Locate the cell with the specified text and output its (X, Y) center coordinate. 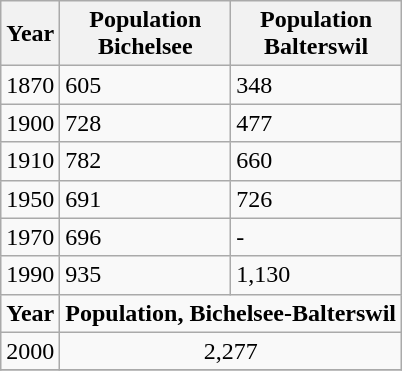
1910 (30, 161)
348 (316, 85)
2000 (30, 351)
726 (316, 199)
728 (146, 123)
Population Balterswil (316, 34)
2,277 (231, 351)
1950 (30, 199)
935 (146, 275)
660 (316, 161)
605 (146, 85)
Population Bichelsee (146, 34)
- (316, 237)
1870 (30, 85)
477 (316, 123)
1970 (30, 237)
1900 (30, 123)
Population, Bichelsee-Balterswil (231, 313)
691 (146, 199)
1,130 (316, 275)
1990 (30, 275)
696 (146, 237)
782 (146, 161)
